Provide the [X, Y] coordinate of the cell's center where the given text is located.  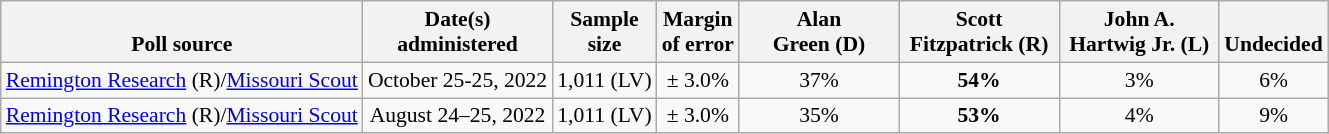
Marginof error [698, 32]
6% [1273, 80]
Date(s)administered [458, 32]
3% [1139, 80]
4% [1139, 116]
54% [979, 80]
ScottFitzpatrick (R) [979, 32]
53% [979, 116]
35% [819, 116]
August 24–25, 2022 [458, 116]
Poll source [182, 32]
AlanGreen (D) [819, 32]
9% [1273, 116]
Undecided [1273, 32]
John A. Hartwig Jr. (L) [1139, 32]
Samplesize [604, 32]
37% [819, 80]
October 25-25, 2022 [458, 80]
